Identify which cell holds the provided text, then report its (X, Y) central coordinate. 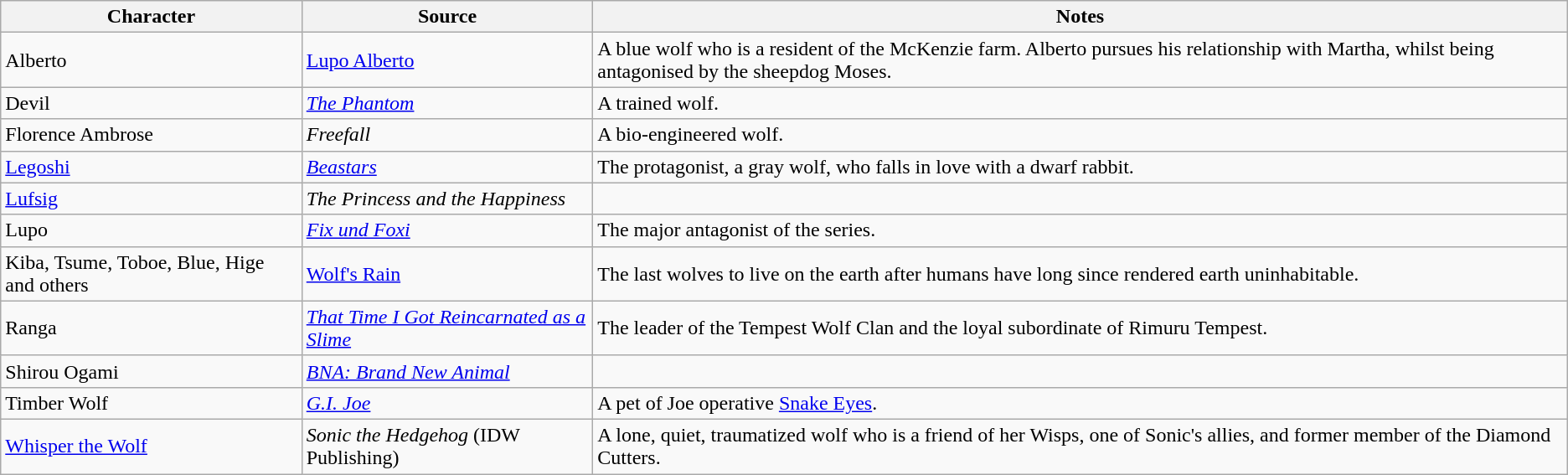
A pet of Joe operative Snake Eyes. (1081, 403)
Shirou Ogami (151, 371)
BNA: Brand New Animal (447, 371)
Character (151, 17)
The Phantom (447, 103)
Lupo (151, 230)
Source (447, 17)
Devil (151, 103)
Kiba, Tsume, Toboe, Blue, Hige and others (151, 273)
A lone, quiet, traumatized wolf who is a friend of her Wisps, one of Sonic's allies, and former member of the Diamond Cutters. (1081, 446)
That Time I Got Reincarnated as a Slime (447, 328)
Fix und Foxi (447, 230)
Whisper the Wolf (151, 446)
The Princess and the Happiness (447, 199)
Alberto (151, 60)
Notes (1081, 17)
A bio-engineered wolf. (1081, 135)
G.I. Joe (447, 403)
Florence Ambrose (151, 135)
A trained wolf. (1081, 103)
The major antagonist of the series. (1081, 230)
Legoshi (151, 167)
Wolf's Rain (447, 273)
The last wolves to live on the earth after humans have long since rendered earth uninhabitable. (1081, 273)
The protagonist, a gray wolf, who falls in love with a dwarf rabbit. (1081, 167)
A blue wolf who is a resident of the McKenzie farm. Alberto pursues his relationship with Martha, whilst being antagonised by the sheepdog Moses. (1081, 60)
Freefall (447, 135)
Sonic the Hedgehog (IDW Publishing) (447, 446)
Lufsig (151, 199)
Beastars (447, 167)
Lupo Alberto (447, 60)
Timber Wolf (151, 403)
Ranga (151, 328)
The leader of the Tempest Wolf Clan and the loyal subordinate of Rimuru Tempest. (1081, 328)
